Provide the (x, y) coordinate of the cell's center where the given text is located.  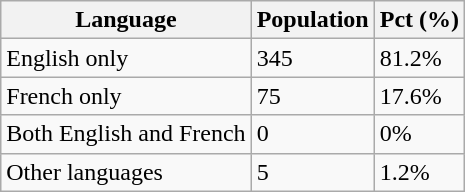
17.6% (419, 96)
Language (126, 20)
Other languages (126, 172)
5 (312, 172)
81.2% (419, 58)
1.2% (419, 172)
Pct (%) (419, 20)
French only (126, 96)
English only (126, 58)
Both English and French (126, 134)
0% (419, 134)
0 (312, 134)
345 (312, 58)
Population (312, 20)
75 (312, 96)
